Extract the (X, Y) coordinate from the center of the cell holding the provided text.  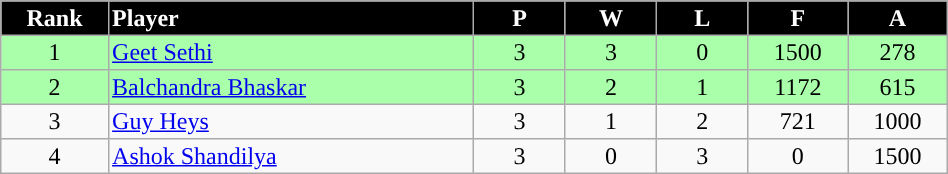
Geet Sethi (291, 52)
Player (291, 18)
278 (898, 52)
1172 (798, 87)
P (520, 18)
L (702, 18)
Rank (55, 18)
A (898, 18)
4 (55, 156)
721 (798, 121)
Balchandra Bhaskar (291, 87)
615 (898, 87)
W (610, 18)
1000 (898, 121)
Ashok Shandilya (291, 156)
F (798, 18)
Guy Heys (291, 121)
